Find where the given text appears and provide that cell's center as (x, y) coordinate. 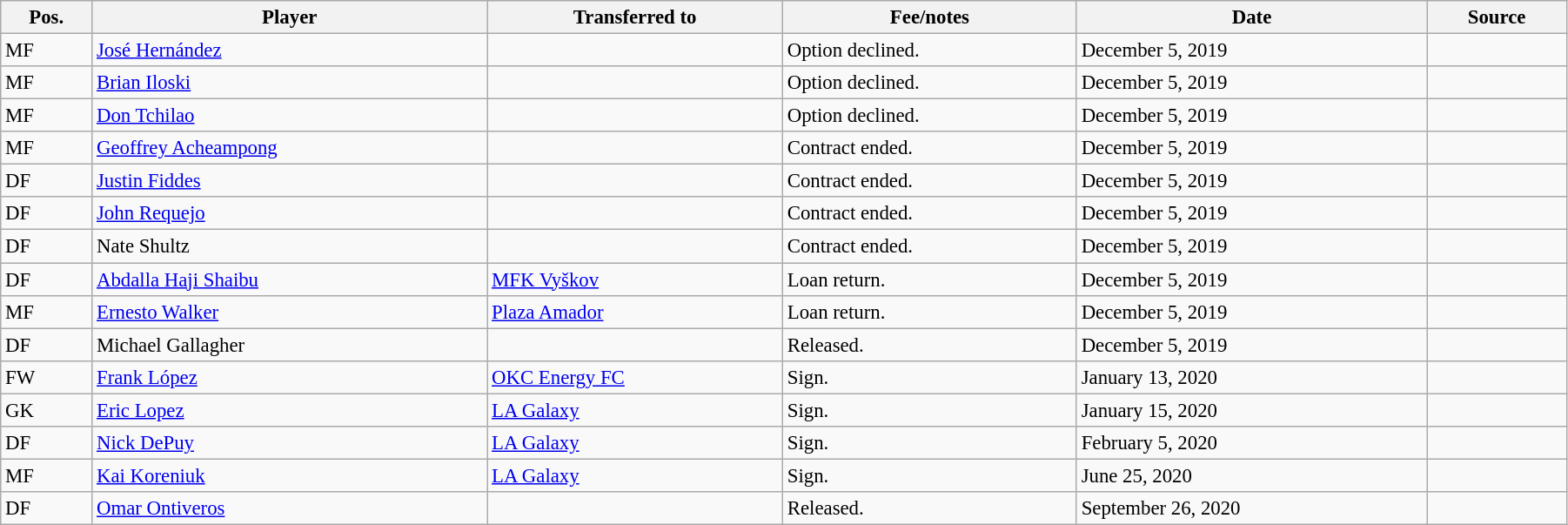
John Requejo (290, 213)
Nick DePuy (290, 443)
Omar Ontiveros (290, 508)
Pos. (47, 17)
Transferred to (635, 17)
Brian Iloski (290, 83)
OKC Energy FC (635, 377)
Kai Koreniuk (290, 475)
Justin Fiddes (290, 181)
January 15, 2020 (1251, 410)
Date (1251, 17)
September 26, 2020 (1251, 508)
Eric Lopez (290, 410)
GK (47, 410)
Frank López (290, 377)
MFK Vyškov (635, 279)
Geoffrey Acheampong (290, 148)
Fee/notes (929, 17)
Michael Gallagher (290, 345)
FW (47, 377)
Player (290, 17)
January 13, 2020 (1251, 377)
Don Tchilao (290, 116)
Plaza Amador (635, 312)
Ernesto Walker (290, 312)
Nate Shultz (290, 246)
Source (1497, 17)
February 5, 2020 (1251, 443)
June 25, 2020 (1251, 475)
Abdalla Haji Shaibu (290, 279)
José Hernández (290, 50)
